Detect which cell encompasses the target text, then output its (x, y) center coordinate. 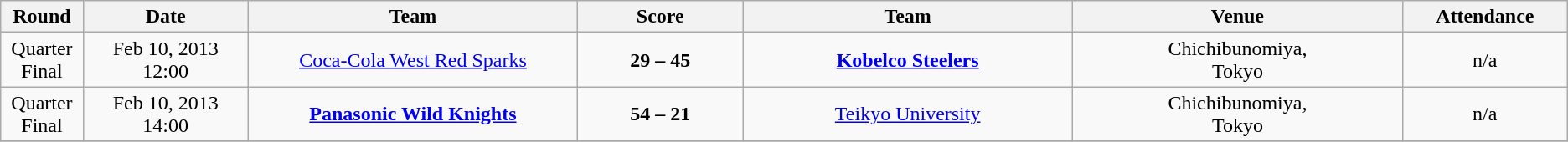
Date (166, 17)
Teikyo University (908, 114)
Score (660, 17)
Panasonic Wild Knights (413, 114)
29 – 45 (660, 60)
Coca-Cola West Red Sparks (413, 60)
Kobelco Steelers (908, 60)
Attendance (1484, 17)
54 – 21 (660, 114)
Feb 10, 2013 12:00 (166, 60)
Feb 10, 2013 14:00 (166, 114)
Venue (1238, 17)
Round (42, 17)
